Determine the [x, y] coordinate at the center of the cell enclosing the given text.  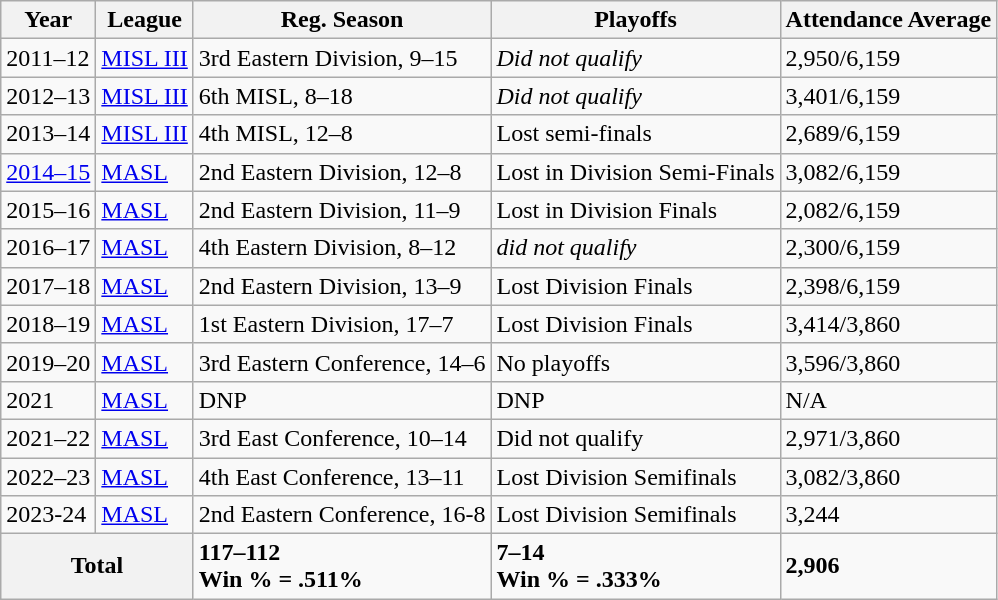
2,971/3,860 [888, 438]
3rd East Conference, 10–14 [342, 438]
2nd Eastern Conference, 16-8 [342, 515]
2012–13 [48, 96]
2014–15 [48, 172]
Year [48, 20]
2013–14 [48, 134]
2022–23 [48, 477]
2023-24 [48, 515]
2011–12 [48, 58]
2,082/6,159 [888, 210]
2,950/6,159 [888, 58]
4th East Conference, 13–11 [342, 477]
Lost semi-finals [636, 134]
2,300/6,159 [888, 248]
2021 [48, 400]
6th MISL, 8–18 [342, 96]
2018–19 [48, 324]
7–14 Win % = .333% [636, 566]
2017–18 [48, 286]
3,596/3,860 [888, 362]
4th MISL, 12–8 [342, 134]
3,082/3,860 [888, 477]
Playoffs [636, 20]
1st Eastern Division, 17–7 [342, 324]
2,689/6,159 [888, 134]
Total [98, 566]
117–112Win % = .511% [342, 566]
No playoffs [636, 362]
3,082/6,159 [888, 172]
3rd Eastern Division, 9–15 [342, 58]
3rd Eastern Conference, 14–6 [342, 362]
Lost in Division Semi-Finals [636, 172]
4th Eastern Division, 8–12 [342, 248]
2,906 [888, 566]
did not qualify [636, 248]
Attendance Average [888, 20]
2019–20 [48, 362]
3,401/6,159 [888, 96]
2nd Eastern Division, 11–9 [342, 210]
Reg. Season [342, 20]
Lost in Division Finals [636, 210]
2016–17 [48, 248]
2nd Eastern Division, 12–8 [342, 172]
2,398/6,159 [888, 286]
N/A [888, 400]
2015–16 [48, 210]
3,244 [888, 515]
3,414/3,860 [888, 324]
League [145, 20]
2021–22 [48, 438]
2nd Eastern Division, 13–9 [342, 286]
